Return the [x, y] coordinate for the center point of the cell that contains the specified text.  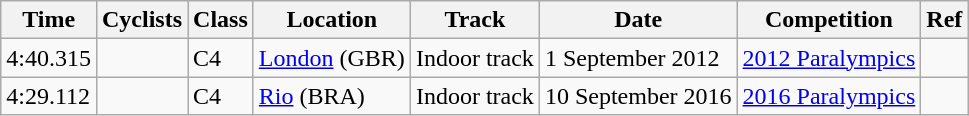
London (GBR) [332, 58]
Ref [944, 20]
Location [332, 20]
4:40.315 [49, 58]
Competition [829, 20]
Rio (BRA) [332, 96]
Date [638, 20]
10 September 2016 [638, 96]
Class [221, 20]
Time [49, 20]
4:29.112 [49, 96]
1 September 2012 [638, 58]
2016 Paralympics [829, 96]
2012 Paralympics [829, 58]
Cyclists [142, 20]
Track [474, 20]
